Pinpoint the cell where the given text exists, returning its [X, Y] midpoint coordinate. 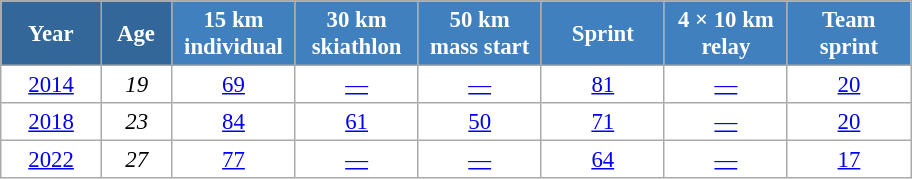
Team sprint [848, 34]
27 [136, 160]
69 [234, 85]
Year [52, 34]
81 [602, 85]
2022 [52, 160]
Age [136, 34]
50 km mass start [480, 34]
2014 [52, 85]
84 [234, 122]
19 [136, 85]
4 × 10 km relay [726, 34]
15 km individual [234, 34]
23 [136, 122]
17 [848, 160]
30 km skiathlon [356, 34]
64 [602, 160]
Sprint [602, 34]
61 [356, 122]
50 [480, 122]
2018 [52, 122]
77 [234, 160]
71 [602, 122]
